Scan for the cell matching the given text and deliver its (x, y) coordinate at center. 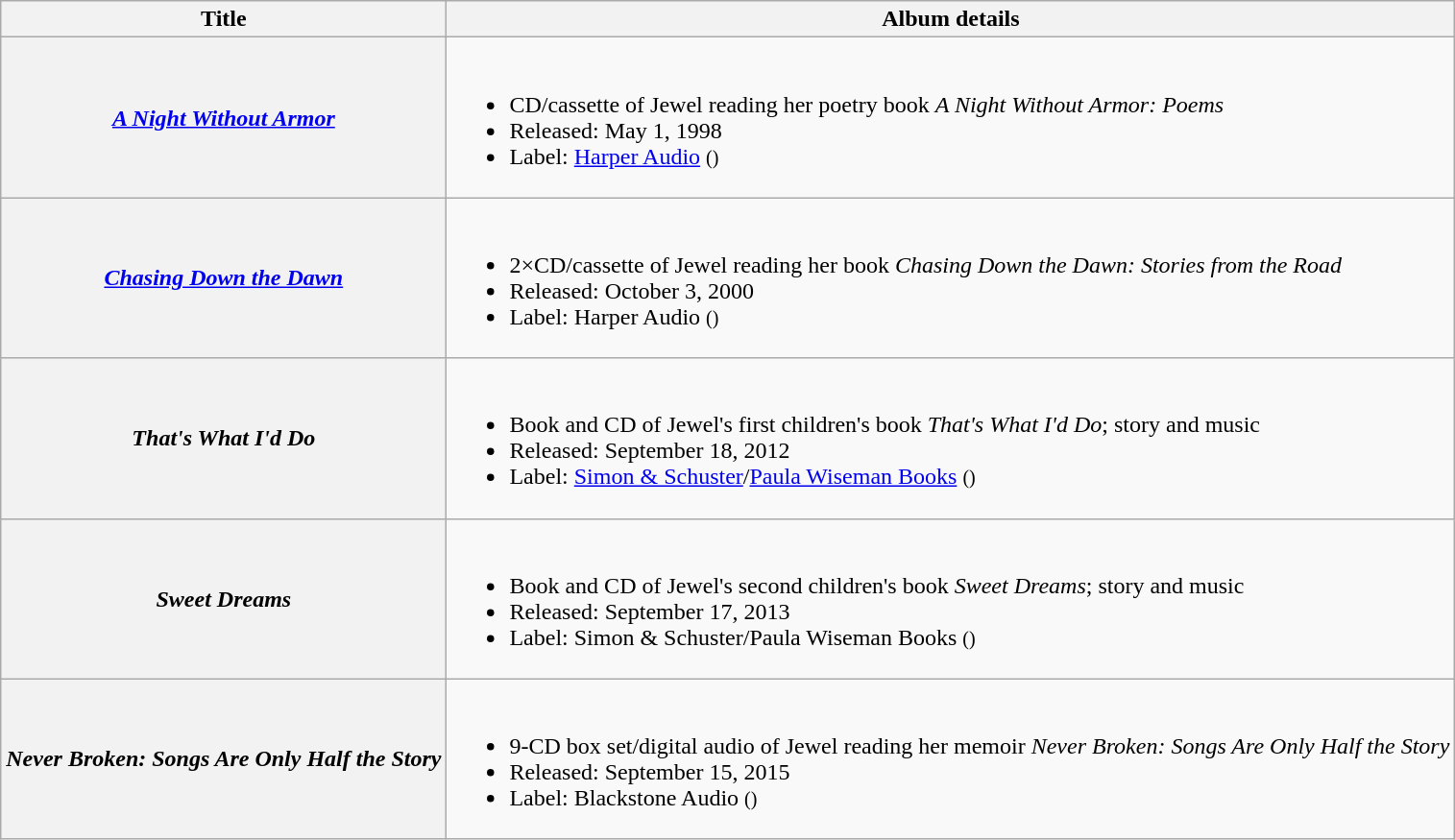
Never Broken: Songs Are Only Half the Story (224, 758)
That's What I'd Do (224, 438)
CD/cassette of Jewel reading her poetry book A Night Without Armor: PoemsReleased: May 1, 1998Label: Harper Audio () (951, 117)
Album details (951, 19)
Sweet Dreams (224, 599)
Chasing Down the Dawn (224, 278)
A Night Without Armor (224, 117)
Book and CD of Jewel's second children's book Sweet Dreams; story and musicReleased: September 17, 2013Label: Simon & Schuster/Paula Wiseman Books () (951, 599)
2×CD/cassette of Jewel reading her book Chasing Down the Dawn: Stories from the RoadReleased: October 3, 2000Label: Harper Audio () (951, 278)
Title (224, 19)
